Return [x, y] of the center of cell containing provided text 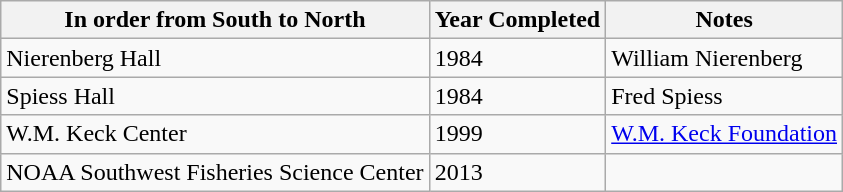
Notes [724, 20]
1999 [518, 134]
Nierenberg Hall [215, 58]
Spiess Hall [215, 96]
W.M. Keck Center [215, 134]
2013 [518, 172]
In order from South to North [215, 20]
NOAA Southwest Fisheries Science Center [215, 172]
Year Completed [518, 20]
W.M. Keck Foundation [724, 134]
William Nierenberg [724, 58]
Fred Spiess [724, 96]
